Pinpoint the cell where the given text exists, returning its (X, Y) midpoint coordinate. 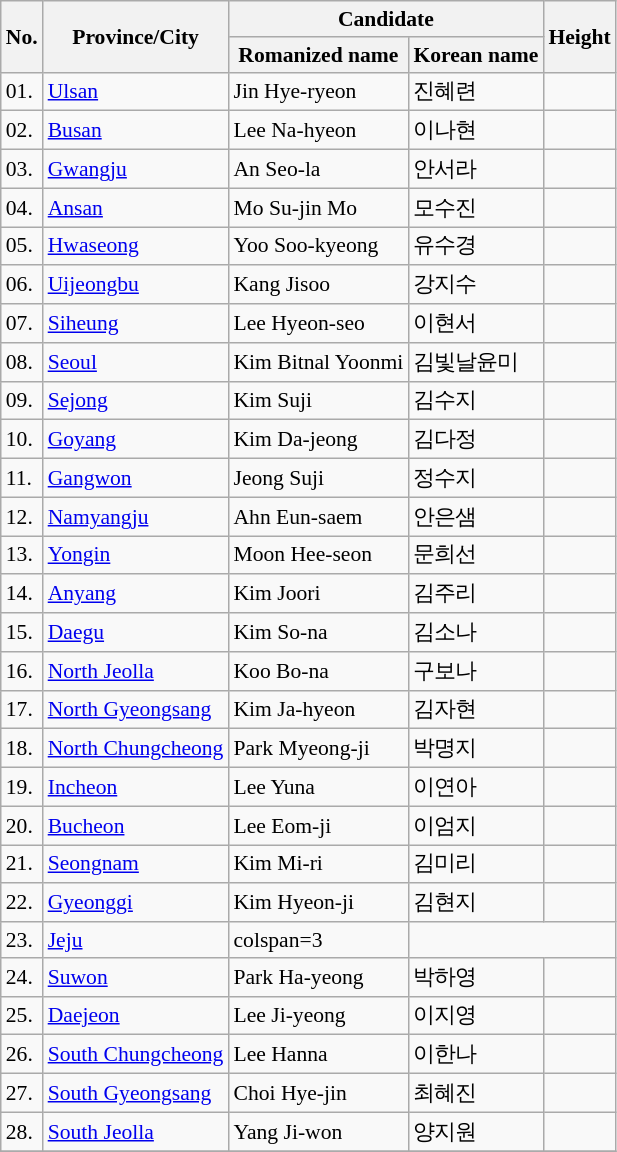
Korean name (476, 55)
08. (22, 362)
Yongin (136, 556)
유수경 (476, 246)
07. (22, 324)
Lee Na-hyeon (318, 130)
Sejong (136, 400)
이연아 (476, 788)
Busan (136, 130)
Gwangju (136, 170)
이현서 (476, 324)
이한나 (476, 1054)
Lee Hanna (318, 1054)
01. (22, 92)
Daejeon (136, 1016)
South Gyeongsang (136, 1094)
Kim Joori (318, 594)
11. (22, 478)
김다정 (476, 440)
Bucheon (136, 826)
김현지 (476, 904)
06. (22, 286)
colspan=3 (318, 940)
Candidate (386, 19)
Siheung (136, 324)
이지영 (476, 1016)
Lee Hyeon-seo (318, 324)
12. (22, 516)
Kang Jisoo (318, 286)
김자현 (476, 710)
진혜련 (476, 92)
양지원 (476, 1132)
Hwaseong (136, 246)
Ansan (136, 208)
Gangwon (136, 478)
15. (22, 632)
No. (22, 36)
Moon Hee-seon (318, 556)
박하영 (476, 978)
Lee Eom-ji (318, 826)
17. (22, 710)
Jeong Suji (318, 478)
김수지 (476, 400)
North Chungcheong (136, 748)
Choi Hye-jin (318, 1094)
23. (22, 940)
South Jeolla (136, 1132)
28. (22, 1132)
09. (22, 400)
Uijeongbu (136, 286)
Namyangju (136, 516)
Height (579, 36)
Daegu (136, 632)
Romanized name (318, 55)
김주리 (476, 594)
26. (22, 1054)
South Chungcheong (136, 1054)
04. (22, 208)
Yang Ji-won (318, 1132)
North Jeolla (136, 672)
10. (22, 440)
22. (22, 904)
21. (22, 864)
안서라 (476, 170)
Seoul (136, 362)
Anyang (136, 594)
Koo Bo-na (318, 672)
02. (22, 130)
Ahn Eun-saem (318, 516)
Kim Bitnal Yoonmi (318, 362)
Kim So-na (318, 632)
Park Myeong-ji (318, 748)
Kim Ja-hyeon (318, 710)
Yoo Soo-kyeong (318, 246)
Province/City (136, 36)
27. (22, 1094)
김미리 (476, 864)
Kim Suji (318, 400)
김빛날윤미 (476, 362)
Park Ha-yeong (318, 978)
정수지 (476, 478)
이엄지 (476, 826)
16. (22, 672)
이나현 (476, 130)
Kim Hyeon-ji (318, 904)
Incheon (136, 788)
강지수 (476, 286)
문희선 (476, 556)
최혜진 (476, 1094)
Suwon (136, 978)
14. (22, 594)
25. (22, 1016)
박명지 (476, 748)
김소나 (476, 632)
모수진 (476, 208)
20. (22, 826)
18. (22, 748)
Gyeonggi (136, 904)
03. (22, 170)
Mo Su-jin Mo (318, 208)
An Seo-la (318, 170)
Lee Yuna (318, 788)
24. (22, 978)
Goyang (136, 440)
North Gyeongsang (136, 710)
05. (22, 246)
Kim Da-jeong (318, 440)
Ulsan (136, 92)
Lee Ji-yeong (318, 1016)
Jin Hye-ryeon (318, 92)
Seongnam (136, 864)
Kim Mi-ri (318, 864)
구보나 (476, 672)
19. (22, 788)
13. (22, 556)
안은샘 (476, 516)
Jeju (136, 940)
